Pinpoint the cell where the given text exists, returning its (x, y) midpoint coordinate. 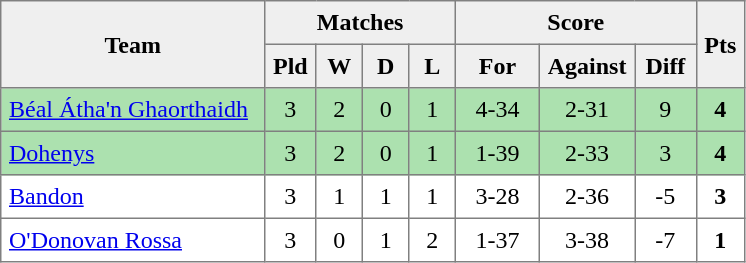
Pts (720, 44)
Pld (290, 66)
L (432, 66)
W (339, 66)
Béal Átha'n Ghaorthaidh (133, 110)
Diff (666, 66)
Score (576, 23)
Bandon (133, 197)
D (385, 66)
9 (666, 110)
2-33 (586, 153)
O'Donovan Rossa (133, 240)
3-38 (586, 240)
-7 (666, 240)
1-39 (497, 153)
3-28 (497, 197)
Matches (360, 23)
Against (586, 66)
Team (133, 44)
1-37 (497, 240)
For (497, 66)
-5 (666, 197)
Dohenys (133, 153)
2-31 (586, 110)
2-36 (586, 197)
4-34 (497, 110)
